Provide the (x, y) coordinate of the cell's center where the given text is located.  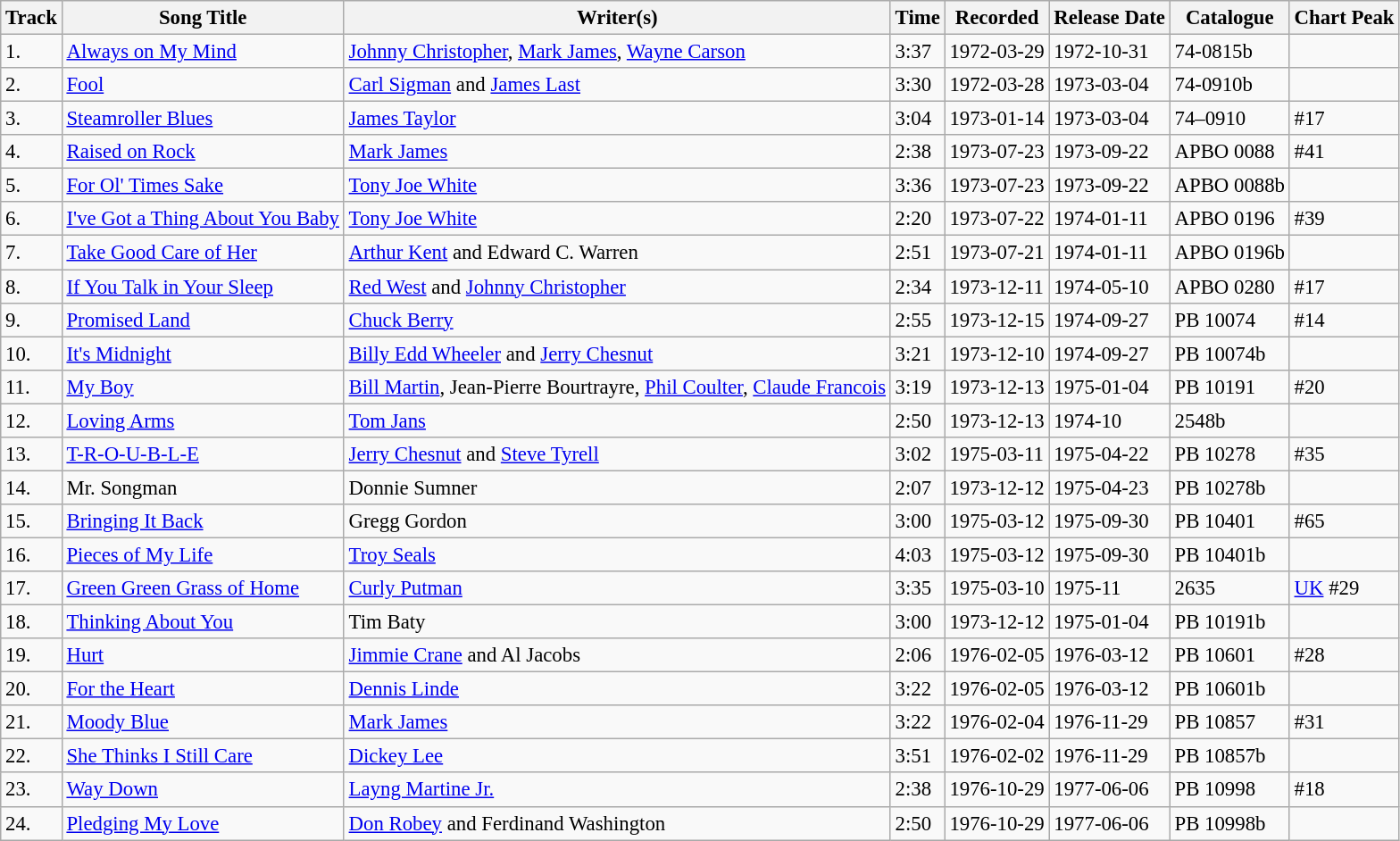
19. (31, 655)
24. (31, 823)
Green Green Grass of Home (203, 588)
3:02 (918, 454)
Fool (203, 85)
PB 10074b (1229, 354)
3:19 (918, 387)
3:37 (918, 52)
APBO 0088 (1229, 152)
1. (31, 52)
Bill Martin, Jean-Pierre Bourtrayre, Phil Coulter, Claude Francois (617, 387)
1974-05-10 (1109, 287)
9. (31, 320)
14. (31, 487)
She Thinks I Still Care (203, 756)
Catalogue (1229, 18)
74-0910b (1229, 85)
It's Midnight (203, 354)
21. (31, 722)
11. (31, 387)
2:07 (918, 487)
22. (31, 756)
Recorded (996, 18)
Chart Peak (1345, 18)
12. (31, 420)
Track (31, 18)
PB 10191 (1229, 387)
Release Date (1109, 18)
Pieces of My Life (203, 554)
Raised on Rock (203, 152)
Billy Edd Wheeler and Jerry Chesnut (617, 354)
Arthur Kent and Edward C. Warren (617, 253)
1973-07-21 (996, 253)
Bringing It Back (203, 521)
Way Down (203, 790)
2:51 (918, 253)
1976-02-04 (996, 722)
T-R-O-U-B-L-E (203, 454)
2:06 (918, 655)
20. (31, 689)
Jimmie Crane and Al Jacobs (617, 655)
1972-10-31 (1109, 52)
13. (31, 454)
15. (31, 521)
2:34 (918, 287)
PB 10857 (1229, 722)
74-0815b (1229, 52)
23. (31, 790)
PB 10998 (1229, 790)
3:04 (918, 119)
PB 10074 (1229, 320)
3:36 (918, 186)
Dickey Lee (617, 756)
#41 (1345, 152)
PB 10401 (1229, 521)
Gregg Gordon (617, 521)
8. (31, 287)
Johnny Christopher, Mark James, Wayne Carson (617, 52)
PB 10998b (1229, 823)
1973-07-22 (996, 219)
74–0910 (1229, 119)
Take Good Care of Her (203, 253)
2635 (1229, 588)
For the Heart (203, 689)
If You Talk in Your Sleep (203, 287)
PB 10401b (1229, 554)
Don Robey and Ferdinand Washington (617, 823)
James Taylor (617, 119)
APBO 0280 (1229, 287)
Time (918, 18)
PB 10278b (1229, 487)
17. (31, 588)
3:21 (918, 354)
For Ol' Times Sake (203, 186)
Promised Land (203, 320)
PB 10857b (1229, 756)
1973-01-14 (996, 119)
PB 10601b (1229, 689)
1975-04-22 (1109, 454)
Tim Baty (617, 622)
2. (31, 85)
#35 (1345, 454)
1974-10 (1109, 420)
1973-12-10 (996, 354)
1973-12-11 (996, 287)
2:20 (918, 219)
4:03 (918, 554)
Thinking About You (203, 622)
APBO 0088b (1229, 186)
4. (31, 152)
Carl Sigman and James Last (617, 85)
Hurt (203, 655)
Steamroller Blues (203, 119)
#18 (1345, 790)
My Boy (203, 387)
#65 (1345, 521)
1973-12-15 (996, 320)
#39 (1345, 219)
5. (31, 186)
Writer(s) (617, 18)
Chuck Berry (617, 320)
1975-04-23 (1109, 487)
1972-03-28 (996, 85)
UK #29 (1345, 588)
3:35 (918, 588)
PB 10601 (1229, 655)
18. (31, 622)
10. (31, 354)
Red West and Johnny Christopher (617, 287)
3. (31, 119)
PB 10278 (1229, 454)
Loving Arms (203, 420)
APBO 0196b (1229, 253)
3:30 (918, 85)
Donnie Sumner (617, 487)
2:55 (918, 320)
Layng Martine Jr. (617, 790)
Moody Blue (203, 722)
1975-03-10 (996, 588)
I've Got a Thing About You Baby (203, 219)
Troy Seals (617, 554)
#28 (1345, 655)
1972-03-29 (996, 52)
#14 (1345, 320)
#20 (1345, 387)
2548b (1229, 420)
#31 (1345, 722)
1976-02-02 (996, 756)
Curly Putman (617, 588)
Always on My Mind (203, 52)
APBO 0196 (1229, 219)
Dennis Linde (617, 689)
Tom Jans (617, 420)
6. (31, 219)
Jerry Chesnut and Steve Tyrell (617, 454)
7. (31, 253)
Song Title (203, 18)
1975-11 (1109, 588)
Pledging My Love (203, 823)
3:51 (918, 756)
1975-03-11 (996, 454)
16. (31, 554)
Mr. Songman (203, 487)
PB 10191b (1229, 622)
